Extract the [X, Y] coordinate from the center of the cell holding the provided text.  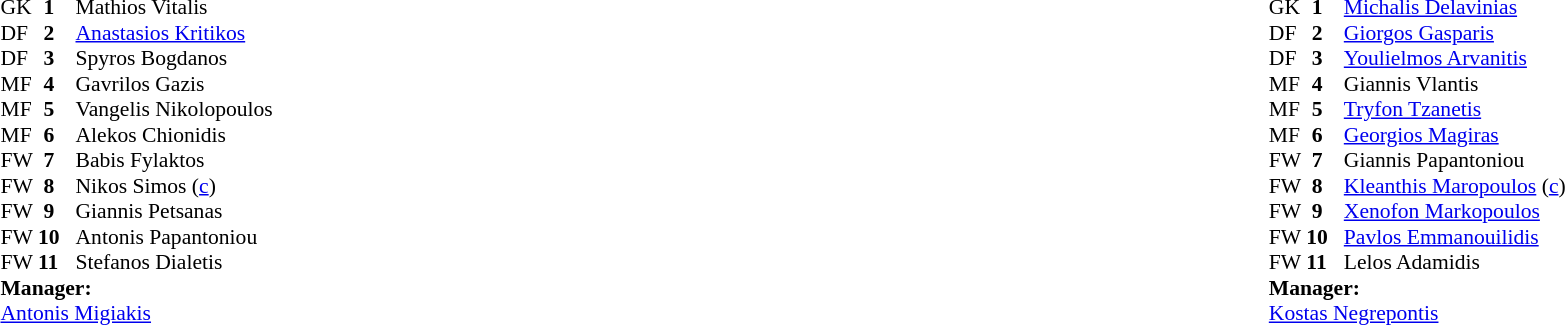
Spyros Bogdanos [174, 59]
Stefanos Dialetis [174, 263]
Alekos Chionidis [174, 135]
Manager: [136, 288]
Giannis Petsanas [174, 211]
Vangelis Nikolopoulos [174, 109]
Antonis Papantoniou [174, 237]
Babis Fylaktos [174, 161]
Anastasios Kritikos [174, 33]
Nikos Simos (c) [174, 186]
Gavrilos Gazis [174, 84]
